Find where the given text appears and provide that cell's center as (x, y) coordinate. 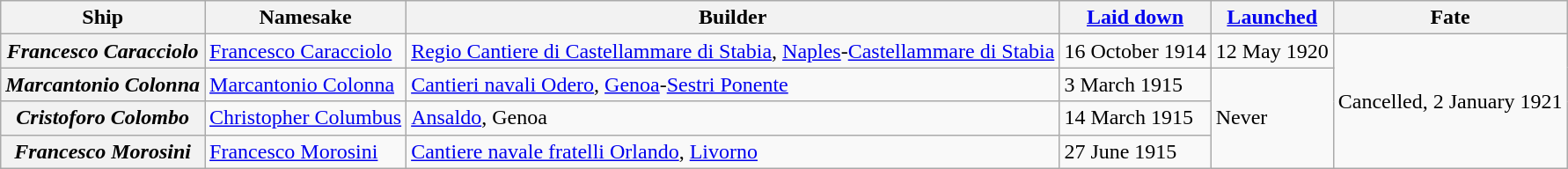
Fate (1450, 18)
Cantiere navale fratelli Orlando, Livorno (733, 151)
Builder (733, 18)
Cristoforo Colombo (103, 118)
Ansaldo, Genoa (733, 118)
Christopher Columbus (306, 118)
16 October 1914 (1135, 51)
3 March 1915 (1135, 84)
27 June 1915 (1135, 151)
Namesake (306, 18)
Cancelled, 2 January 1921 (1450, 101)
Cantieri navali Odero, Genoa-Sestri Ponente (733, 84)
Never (1272, 118)
Ship (103, 18)
Laid down (1135, 18)
Regio Cantiere di Castellammare di Stabia, Naples-Castellammare di Stabia (733, 51)
12 May 1920 (1272, 51)
Launched (1272, 18)
14 March 1915 (1135, 118)
